Identify which cell holds the provided text, then report its [X, Y] central coordinate. 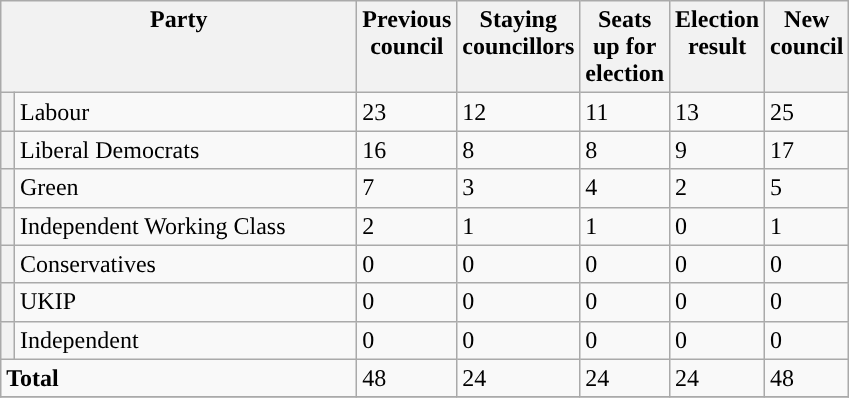
16 [407, 150]
Green [185, 188]
7 [407, 188]
Seats up for election [625, 47]
9 [718, 150]
Previous council [407, 47]
Liberal Democrats [185, 150]
New council [807, 47]
Party [179, 47]
11 [625, 112]
Conservatives [185, 264]
Election result [718, 47]
25 [807, 112]
Independent Working Class [185, 226]
UKIP [185, 302]
3 [518, 188]
12 [518, 112]
4 [625, 188]
13 [718, 112]
Independent [185, 340]
23 [407, 112]
Total [179, 378]
5 [807, 188]
Labour [185, 112]
17 [807, 150]
Staying councillors [518, 47]
